Search for the cell housing the specified text and yield its [X, Y] center coordinate. 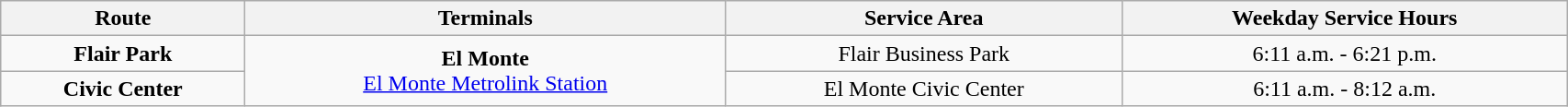
El Monte Civic Center [924, 89]
El Monte El Monte Metrolink Station [485, 71]
Terminals [485, 18]
Route [123, 18]
6:11 a.m. - 8:12 a.m. [1345, 89]
6:11 a.m. - 6:21 p.m. [1345, 53]
Service Area [924, 18]
Weekday Service Hours [1345, 18]
Civic Center [123, 89]
Flair Park [123, 53]
Flair Business Park [924, 53]
